Determine the (x, y) coordinate at the center of the cell enclosing the given text.  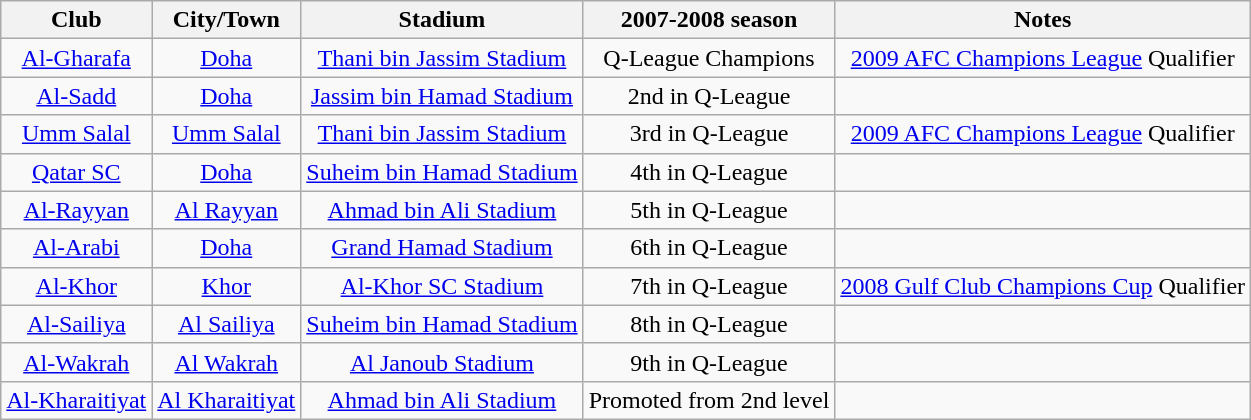
Al-Arabi (76, 248)
6th in Q-League (709, 248)
Jassim bin Hamad Stadium (442, 96)
Club (76, 20)
Al Rayyan (226, 210)
Al-Kharaitiyat (76, 400)
Al-Rayyan (76, 210)
Notes (1043, 20)
2nd in Q-League (709, 96)
Stadium (442, 20)
Al-Wakrah (76, 362)
Al Wakrah (226, 362)
4th in Q-League (709, 172)
Al-Sadd (76, 96)
Al Kharaitiyat (226, 400)
Grand Hamad Stadium (442, 248)
Al-Gharafa (76, 58)
City/Town (226, 20)
5th in Q-League (709, 210)
7th in Q-League (709, 286)
3rd in Q-League (709, 134)
8th in Q-League (709, 324)
Qatar SC (76, 172)
Al-Khor SC Stadium (442, 286)
Q-League Champions (709, 58)
Khor (226, 286)
9th in Q-League (709, 362)
Al Janoub Stadium (442, 362)
2007-2008 season (709, 20)
Al Sailiya (226, 324)
Al-Khor (76, 286)
Al-Sailiya (76, 324)
2008 Gulf Club Champions Cup Qualifier (1043, 286)
Promoted from 2nd level (709, 400)
